Pinpoint the cell where the given text exists, returning its (X, Y) midpoint coordinate. 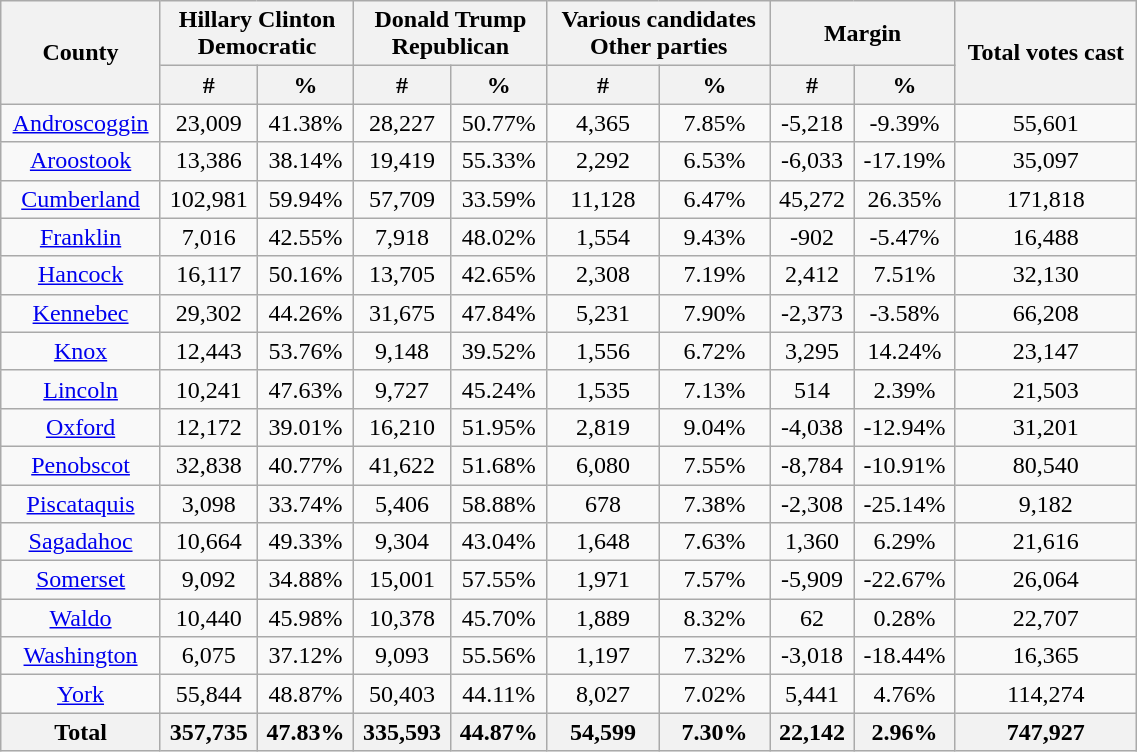
-3.58% (904, 313)
Margin (862, 34)
-17.19% (904, 161)
Donald TrumpRepublican (450, 34)
43.04% (498, 542)
31,201 (1046, 427)
51.95% (498, 427)
Oxford (81, 427)
32,130 (1046, 275)
44.87% (498, 732)
9,148 (402, 351)
7,016 (208, 237)
53.76% (306, 351)
Lincoln (81, 389)
37.12% (306, 656)
45.24% (498, 389)
-6,033 (812, 161)
1,535 (603, 389)
-25.14% (904, 503)
40.77% (306, 465)
-902 (812, 237)
747,927 (1046, 732)
7.57% (715, 580)
31,675 (402, 313)
59.94% (306, 199)
50.16% (306, 275)
7.55% (715, 465)
3,098 (208, 503)
357,735 (208, 732)
7.85% (715, 123)
York (81, 694)
-9.39% (904, 123)
Hillary ClintonDemocratic (256, 34)
57.55% (498, 580)
1,197 (603, 656)
6.47% (715, 199)
-12.94% (904, 427)
32,838 (208, 465)
1,556 (603, 351)
80,540 (1046, 465)
County (81, 52)
16,210 (402, 427)
9.04% (715, 427)
6,075 (208, 656)
Waldo (81, 618)
57,709 (402, 199)
-4,038 (812, 427)
12,172 (208, 427)
44.26% (306, 313)
8.32% (715, 618)
678 (603, 503)
Franklin (81, 237)
33.59% (498, 199)
41,622 (402, 465)
7.13% (715, 389)
-3,018 (812, 656)
-8,784 (812, 465)
-2,308 (812, 503)
Washington (81, 656)
3,295 (812, 351)
5,231 (603, 313)
9,092 (208, 580)
6.29% (904, 542)
6.72% (715, 351)
Somerset (81, 580)
2,412 (812, 275)
23,009 (208, 123)
7.38% (715, 503)
13,705 (402, 275)
26.35% (904, 199)
335,593 (402, 732)
41.38% (306, 123)
1,360 (812, 542)
45.98% (306, 618)
2,292 (603, 161)
9,304 (402, 542)
-5,909 (812, 580)
58.88% (498, 503)
7.30% (715, 732)
Penobscot (81, 465)
1,554 (603, 237)
Total votes cast (1046, 52)
50,403 (402, 694)
10,241 (208, 389)
35,097 (1046, 161)
33.74% (306, 503)
23,147 (1046, 351)
42.65% (498, 275)
55,844 (208, 694)
11,128 (603, 199)
47.63% (306, 389)
1,971 (603, 580)
7.02% (715, 694)
10,440 (208, 618)
-22.67% (904, 580)
7.63% (715, 542)
7.32% (715, 656)
Cumberland (81, 199)
47.83% (306, 732)
114,274 (1046, 694)
16,365 (1046, 656)
54,599 (603, 732)
4.76% (904, 694)
55,601 (1046, 123)
13,386 (208, 161)
50.77% (498, 123)
1,889 (603, 618)
22,142 (812, 732)
2.39% (904, 389)
2,819 (603, 427)
38.14% (306, 161)
16,488 (1046, 237)
55.56% (498, 656)
514 (812, 389)
Various candidatesOther parties (658, 34)
5,406 (402, 503)
14.24% (904, 351)
48.02% (498, 237)
48.87% (306, 694)
45.70% (498, 618)
102,981 (208, 199)
9,727 (402, 389)
19,419 (402, 161)
171,818 (1046, 199)
62 (812, 618)
4,365 (603, 123)
34.88% (306, 580)
5,441 (812, 694)
10,664 (208, 542)
7.19% (715, 275)
-18.44% (904, 656)
2.96% (904, 732)
1,648 (603, 542)
Kennebec (81, 313)
16,117 (208, 275)
22,707 (1046, 618)
28,227 (402, 123)
7.90% (715, 313)
-5.47% (904, 237)
51.68% (498, 465)
66,208 (1046, 313)
2,308 (603, 275)
15,001 (402, 580)
6,080 (603, 465)
6.53% (715, 161)
Sagadahoc (81, 542)
49.33% (306, 542)
Androscoggin (81, 123)
-10.91% (904, 465)
9.43% (715, 237)
-2,373 (812, 313)
39.01% (306, 427)
7.51% (904, 275)
9,182 (1046, 503)
47.84% (498, 313)
8,027 (603, 694)
Piscataquis (81, 503)
42.55% (306, 237)
44.11% (498, 694)
Total (81, 732)
0.28% (904, 618)
21,503 (1046, 389)
21,616 (1046, 542)
29,302 (208, 313)
-5,218 (812, 123)
55.33% (498, 161)
45,272 (812, 199)
7,918 (402, 237)
Knox (81, 351)
39.52% (498, 351)
26,064 (1046, 580)
12,443 (208, 351)
Aroostook (81, 161)
Hancock (81, 275)
10,378 (402, 618)
9,093 (402, 656)
